Output the [X, Y] coordinate of the center of the cell containing the given text.  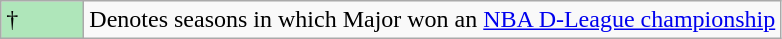
Denotes seasons in which Major won an NBA D-League championship [432, 20]
† [42, 20]
